Extract the (X, Y) coordinate from the center of the cell holding the provided text.  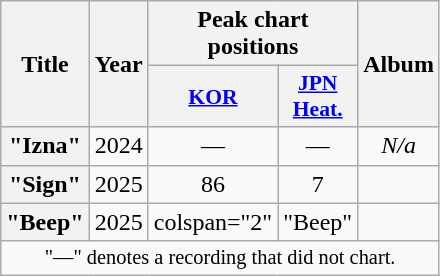
colspan="2" (213, 222)
Year (118, 64)
Album (399, 64)
Title (45, 64)
"Sign" (45, 184)
N/a (399, 146)
2024 (118, 146)
"—" denotes a recording that did not chart. (220, 258)
KOR (213, 96)
86 (213, 184)
JPNHeat. (318, 96)
Peak chart positions (252, 34)
7 (318, 184)
"Izna" (45, 146)
